Find where the given text appears and provide that cell's center as [x, y] coordinate. 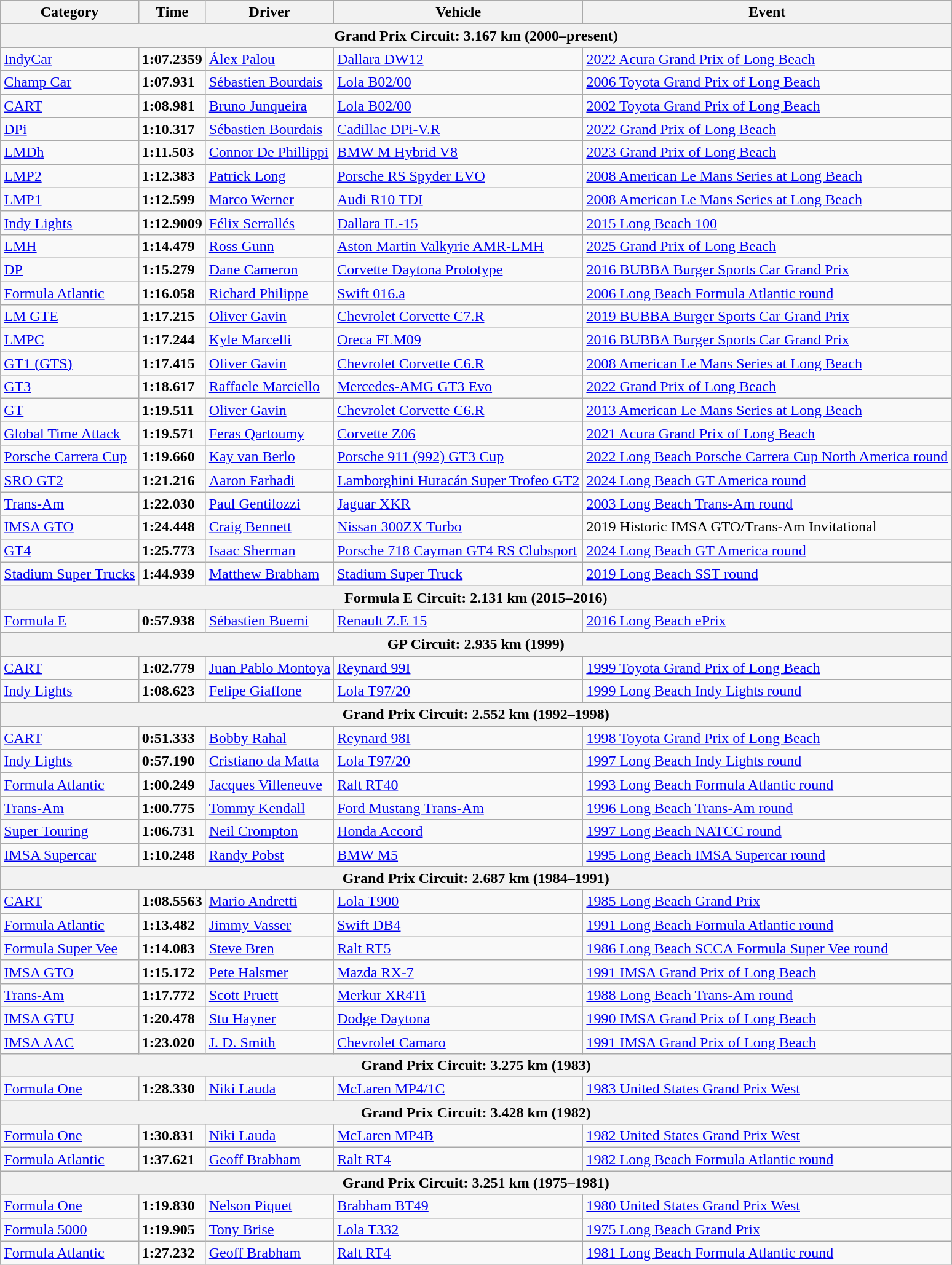
Sébastien Buemi [269, 621]
LMP2 [69, 176]
Isaac Sherman [269, 550]
1:07.931 [172, 82]
1:15.172 [172, 972]
Felipe Giaffone [269, 691]
1:06.731 [172, 831]
Renault Z.E 15 [459, 621]
Dallara DW12 [459, 59]
1:12.599 [172, 199]
1:21.216 [172, 480]
Grand Prix Circuit: 3.251 km (1975–1981) [476, 1183]
McLaren MP4B [459, 1136]
1:15.279 [172, 269]
Category [69, 12]
DPi [69, 129]
Chevrolet Camaro [459, 1042]
1:19.511 [172, 410]
1:18.617 [172, 387]
1:19.660 [172, 457]
0:57.190 [172, 761]
2023 Grand Prix of Long Beach [768, 153]
Stu Hayner [269, 1018]
1996 Long Beach Trans-Am round [768, 808]
GT1 (GTS) [69, 363]
Matthew Brabham [269, 574]
1982 United States Grand Prix West [768, 1136]
2006 Long Beach Formula Atlantic round [768, 293]
Cristiano da Matta [269, 761]
Audi R10 TDI [459, 199]
LMDh [69, 153]
1:08.5563 [172, 902]
Feras Qartoumy [269, 434]
GP Circuit: 2.935 km (1999) [476, 644]
Event [768, 12]
Grand Prix Circuit: 2.552 km (1992–1998) [476, 715]
2022 Long Beach Porsche Carrera Cup North America round [768, 457]
1:14.479 [172, 246]
Lola T900 [459, 902]
Formula 5000 [69, 1229]
Formula E Circuit: 2.131 km (2015–2016) [476, 597]
1:28.330 [172, 1089]
Porsche 911 (992) GT3 Cup [459, 457]
1:12.383 [172, 176]
IndyCar [69, 59]
Nelson Piquet [269, 1206]
1981 Long Beach Formula Atlantic round [768, 1253]
Swift DB4 [459, 925]
IMSA GTU [69, 1018]
1983 United States Grand Prix West [768, 1089]
1:10.317 [172, 129]
1985 Long Beach Grand Prix [768, 902]
2022 Acura Grand Prix of Long Beach [768, 59]
1:10.248 [172, 855]
Stadium Super Truck [459, 574]
1:14.083 [172, 948]
Mazda RX-7 [459, 972]
Mercedes-AMG GT3 Evo [459, 387]
Patrick Long [269, 176]
Juan Pablo Montoya [269, 667]
2006 Toyota Grand Prix of Long Beach [768, 82]
Pete Halsmer [269, 972]
Formula Super Vee [69, 948]
IMSA AAC [69, 1042]
Honda Accord [459, 831]
2015 Long Beach 100 [768, 223]
Ford Mustang Trans-Am [459, 808]
1999 Long Beach Indy Lights round [768, 691]
Kay van Berlo [269, 457]
1993 Long Beach Formula Atlantic round [768, 785]
DP [69, 269]
2025 Grand Prix of Long Beach [768, 246]
2016 Long Beach ePrix [768, 621]
LM GTE [69, 317]
Grand Prix Circuit: 3.275 km (1983) [476, 1066]
2019 BUBBA Burger Sports Car Grand Prix [768, 317]
1999 Toyota Grand Prix of Long Beach [768, 667]
Tommy Kendall [269, 808]
1:12.9009 [172, 223]
Merkur XR4Ti [459, 995]
1:17.415 [172, 363]
Kyle Marcelli [269, 340]
1:30.831 [172, 1136]
1:11.503 [172, 153]
Reynard 99I [459, 667]
1980 United States Grand Prix West [768, 1206]
1:17.215 [172, 317]
GT [69, 410]
Grand Prix Circuit: 3.167 km (2000–present) [476, 36]
Tony Brise [269, 1229]
1:17.244 [172, 340]
Swift 016.a [459, 293]
Global Time Attack [69, 434]
1:24.448 [172, 527]
Connor De Phillippi [269, 153]
GT4 [69, 550]
GT3 [69, 387]
Corvette Daytona Prototype [459, 269]
LMPC [69, 340]
SRO GT2 [69, 480]
1998 Toyota Grand Prix of Long Beach [768, 738]
Steve Bren [269, 948]
Dodge Daytona [459, 1018]
Porsche RS Spyder EVO [459, 176]
1995 Long Beach IMSA Supercar round [768, 855]
1:44.939 [172, 574]
1982 Long Beach Formula Atlantic round [768, 1159]
Super Touring [69, 831]
Craig Bennett [269, 527]
Porsche Carrera Cup [69, 457]
1:19.905 [172, 1229]
LMP1 [69, 199]
Corvette Z06 [459, 434]
Paul Gentilozzi [269, 504]
1:22.030 [172, 504]
1:37.621 [172, 1159]
Randy Pobst [269, 855]
1986 Long Beach SCCA Formula Super Vee round [768, 948]
Oreca FLM09 [459, 340]
1:08.981 [172, 106]
Scott Pruett [269, 995]
BMW M5 [459, 855]
Time [172, 12]
0:57.938 [172, 621]
Dane Cameron [269, 269]
Grand Prix Circuit: 2.687 km (1984–1991) [476, 878]
1:00.775 [172, 808]
LMH [69, 246]
Marco Werner [269, 199]
Jimmy Vasser [269, 925]
2021 Acura Grand Prix of Long Beach [768, 434]
1:25.773 [172, 550]
Bobby Rahal [269, 738]
BMW M Hybrid V8 [459, 153]
2013 American Le Mans Series at Long Beach [768, 410]
2019 Historic IMSA GTO/Trans-Am Invitational [768, 527]
1:13.482 [172, 925]
1:17.772 [172, 995]
Dallara IL-15 [459, 223]
McLaren MP4/1C [459, 1089]
1:16.058 [172, 293]
2002 Toyota Grand Prix of Long Beach [768, 106]
Jacques Villeneuve [269, 785]
Neil Crompton [269, 831]
Formula E [69, 621]
1:07.2359 [172, 59]
Ralt RT40 [459, 785]
Driver [269, 12]
Grand Prix Circuit: 3.428 km (1982) [476, 1112]
Richard Philippe [269, 293]
1975 Long Beach Grand Prix [768, 1229]
Bruno Junqueira [269, 106]
Mario Andretti [269, 902]
1997 Long Beach NATCC round [768, 831]
Félix Serrallés [269, 223]
Porsche 718 Cayman GT4 RS Clubsport [459, 550]
1:19.571 [172, 434]
Aaron Farhadi [269, 480]
IMSA Supercar [69, 855]
Vehicle [459, 12]
Raffaele Marciello [269, 387]
Álex Palou [269, 59]
Ross Gunn [269, 246]
Cadillac DPi-V.R [459, 129]
1997 Long Beach Indy Lights round [768, 761]
1:20.478 [172, 1018]
Champ Car [69, 82]
2003 Long Beach Trans-Am round [768, 504]
0:51.333 [172, 738]
Brabham BT49 [459, 1206]
Stadium Super Trucks [69, 574]
Jaguar XKR [459, 504]
1990 IMSA Grand Prix of Long Beach [768, 1018]
1:02.779 [172, 667]
1:27.232 [172, 1253]
Ralt RT5 [459, 948]
Aston Martin Valkyrie AMR-LMH [459, 246]
1:23.020 [172, 1042]
Chevrolet Corvette C7.R [459, 317]
1:08.623 [172, 691]
1:19.830 [172, 1206]
Nissan 300ZX Turbo [459, 527]
1991 Long Beach Formula Atlantic round [768, 925]
Reynard 98I [459, 738]
Lamborghini Huracán Super Trofeo GT2 [459, 480]
1988 Long Beach Trans-Am round [768, 995]
1:00.249 [172, 785]
J. D. Smith [269, 1042]
2019 Long Beach SST round [768, 574]
Lola T332 [459, 1229]
